Identify which cell holds the provided text, then report its [X, Y] central coordinate. 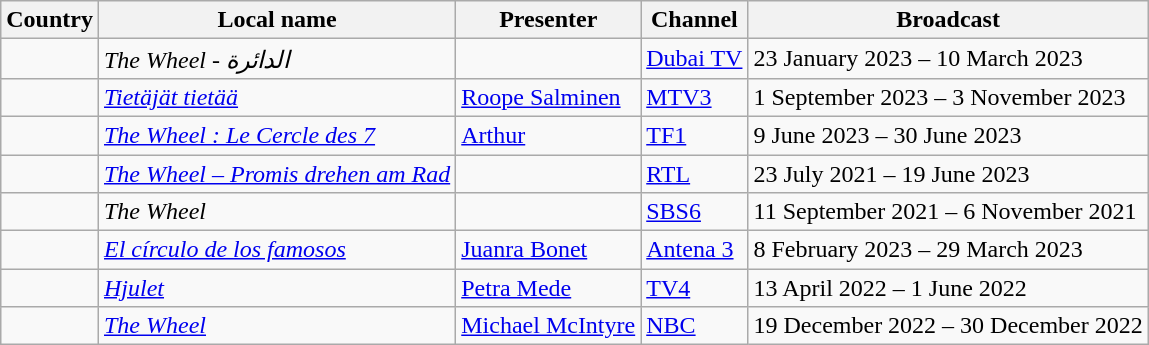
Michael McIntyre [548, 326]
The Wheel - الدائرة [276, 59]
9 June 2023 – 30 June 2023 [948, 135]
MTV3 [694, 97]
SBS6 [694, 212]
Local name [276, 20]
Juanra Bonet [548, 250]
The Wheel : Le Cercle des 7 [276, 135]
NBC [694, 326]
Antena 3 [694, 250]
Hjulet [276, 288]
The Wheel – Promis drehen am Rad [276, 173]
23 July 2021 – 19 June 2023 [948, 173]
Tietäjät tietää [276, 97]
19 December 2022 – 30 December 2022 [948, 326]
Presenter [548, 20]
23 January 2023 – 10 March 2023 [948, 59]
Petra Mede [548, 288]
13 April 2022 – 1 June 2022 [948, 288]
TF1 [694, 135]
Roope Salminen [548, 97]
Channel [694, 20]
El círculo de los famosos [276, 250]
RTL [694, 173]
Broadcast [948, 20]
1 September 2023 – 3 November 2023 [948, 97]
Arthur [548, 135]
8 February 2023 – 29 March 2023 [948, 250]
Dubai TV [694, 59]
TV4 [694, 288]
11 September 2021 – 6 November 2021 [948, 212]
Country [50, 20]
